Capture the cell that displays the provided text and extract its [X, Y] central coordinate. 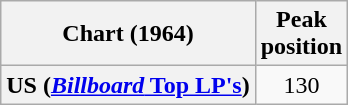
Chart (1964) [128, 34]
US (Billboard Top LP's) [128, 85]
130 [301, 85]
Peakposition [301, 34]
